Search for the cell housing the specified text and yield its [x, y] center coordinate. 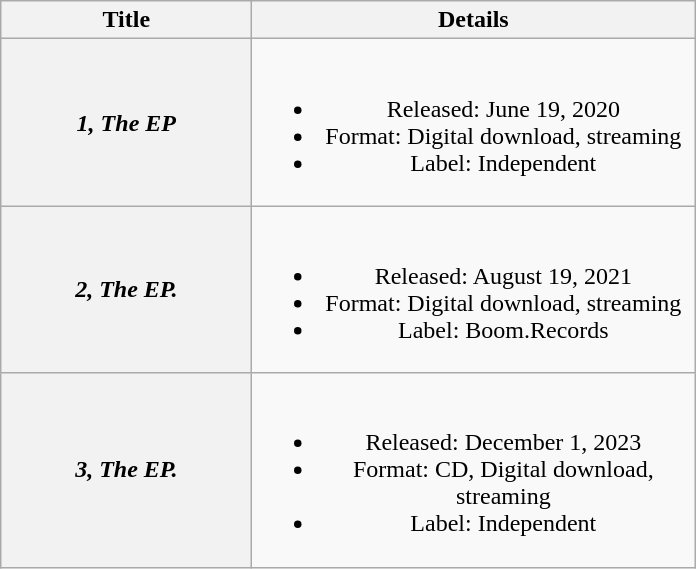
Details [474, 20]
Released: June 19, 2020Format: Digital download, streamingLabel: Independent [474, 122]
1, The EP [126, 122]
Released: August 19, 2021Format: Digital download, streamingLabel: Boom.Records [474, 290]
2, The EP. [126, 290]
3, The EP. [126, 470]
Title [126, 20]
Released: December 1, 2023Format: CD, Digital download, streamingLabel: Independent [474, 470]
